For the text-containing cell, return its midpoint in (x, y) coordinate format. 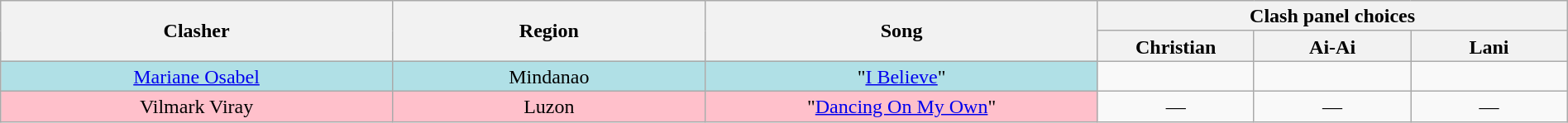
Lani (1489, 46)
Ai-Ai (1331, 46)
Luzon (549, 106)
Clasher (197, 31)
"I Believe" (901, 76)
Song (901, 31)
Mindanao (549, 76)
"Dancing On My Own" (901, 106)
Vilmark Viray (197, 106)
Region (549, 31)
Mariane Osabel (197, 76)
Clash panel choices (1332, 17)
Christian (1176, 46)
